Determine the (x, y) coordinate at the center of the cell enclosing the given text.  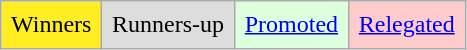
Promoted (291, 25)
Runners-up (168, 25)
Winners (52, 25)
Relegated (406, 25)
